Locate the cell with the specified text and output its (x, y) center coordinate. 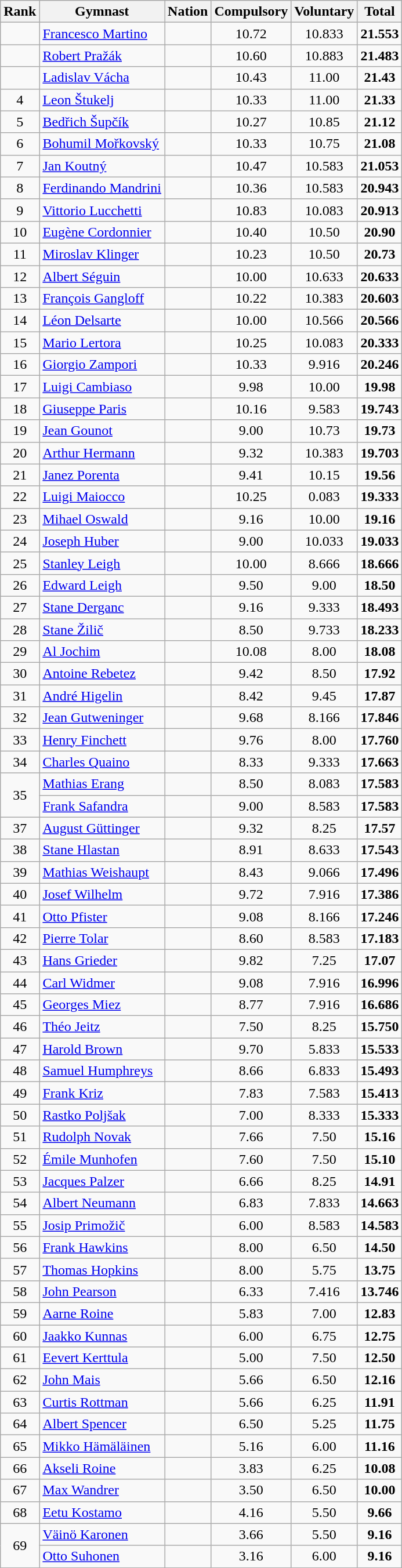
21 (20, 475)
Jaakko Kunnas (102, 1335)
Thomas Hopkins (102, 1269)
10.83 (251, 210)
10.23 (251, 254)
7.416 (324, 1291)
9.583 (324, 409)
Aarne Roine (102, 1313)
9.72 (251, 894)
8 (20, 188)
13.75 (379, 1269)
Émile Munhofen (102, 1159)
8.666 (324, 563)
8.43 (251, 872)
14.663 (379, 1203)
66 (20, 1468)
59 (20, 1313)
Gymnast (102, 12)
Mario Lertora (102, 343)
38 (20, 850)
12.50 (379, 1358)
Voluntary (324, 12)
63 (20, 1402)
Otto Pfister (102, 916)
Théo Jeitz (102, 1027)
Max Wandrer (102, 1490)
Pierre Tolar (102, 938)
7.60 (251, 1159)
62 (20, 1380)
21.553 (379, 34)
Nation (188, 12)
8.33 (251, 762)
15.493 (379, 1071)
14.91 (379, 1181)
Joseph Huber (102, 541)
9.916 (324, 365)
8.333 (324, 1115)
Eetu Kostamo (102, 1512)
Leon Štukelj (102, 100)
35 (20, 795)
21.12 (379, 122)
Väinö Karonen (102, 1534)
44 (20, 983)
10.47 (251, 166)
25 (20, 563)
15.16 (379, 1137)
18.666 (379, 563)
27 (20, 607)
30 (20, 674)
5 (20, 122)
20.246 (379, 365)
23 (20, 519)
4 (20, 100)
Janez Porenta (102, 475)
Ferdinando Mandrini (102, 188)
7 (20, 166)
Luigi Cambiaso (102, 387)
Josip Primožič (102, 1225)
10.43 (251, 78)
Eevert Kerttula (102, 1358)
52 (20, 1159)
16 (20, 365)
11.91 (379, 1402)
Charles Quaino (102, 762)
Curtis Rottman (102, 1402)
August Güttinger (102, 828)
6.75 (324, 1335)
7.25 (324, 960)
43 (20, 960)
10.16 (251, 409)
40 (20, 894)
5.833 (324, 1049)
Stanley Leigh (102, 563)
Josef Wilhelm (102, 894)
0.083 (324, 497)
60 (20, 1335)
Jean Gutweninger (102, 718)
6 (20, 144)
Ladislav Vácha (102, 78)
22 (20, 497)
6.83 (251, 1203)
21.43 (379, 78)
17.57 (379, 828)
10.60 (251, 56)
10.22 (251, 299)
49 (20, 1093)
31 (20, 696)
17.663 (379, 762)
19.333 (379, 497)
Luigi Maiocco (102, 497)
Stane Derganc (102, 607)
9.98 (251, 387)
Carl Widmer (102, 983)
19.033 (379, 541)
9.42 (251, 674)
Eugène Cordonnier (102, 232)
12.75 (379, 1335)
19.703 (379, 453)
Akseli Roine (102, 1468)
9.68 (251, 718)
Vittorio Lucchetti (102, 210)
18.233 (379, 629)
8.633 (324, 850)
55 (20, 1225)
Henry Finchett (102, 740)
Georges Miez (102, 1005)
Compulsory (251, 12)
7.66 (251, 1137)
10.833 (324, 34)
5.25 (324, 1424)
48 (20, 1071)
21.053 (379, 166)
18.493 (379, 607)
5.16 (251, 1446)
Rastko Poljšak (102, 1115)
18 (20, 409)
4.16 (251, 1512)
12 (20, 277)
15.533 (379, 1049)
10.36 (251, 188)
5.75 (324, 1269)
15.413 (379, 1093)
18.08 (379, 652)
Giorgio Zampori (102, 365)
58 (20, 1291)
9.066 (324, 872)
19.16 (379, 519)
13.746 (379, 1291)
Francesco Martino (102, 34)
65 (20, 1446)
Frank Kriz (102, 1093)
10.73 (324, 431)
5.83 (251, 1313)
Harold Brown (102, 1049)
Jan Koutný (102, 166)
10 (20, 232)
20.913 (379, 210)
Bedřich Šupčík (102, 122)
17.386 (379, 894)
47 (20, 1049)
Giuseppe Paris (102, 409)
28 (20, 629)
61 (20, 1358)
67 (20, 1490)
François Gangloff (102, 299)
37 (20, 828)
Mathias Erang (102, 784)
11.75 (379, 1424)
3.83 (251, 1468)
17.760 (379, 740)
Edward Leigh (102, 585)
10.40 (251, 232)
10.633 (324, 277)
10.883 (324, 56)
17.246 (379, 916)
46 (20, 1027)
19.98 (379, 387)
18.50 (379, 585)
15.10 (379, 1159)
16.996 (379, 983)
21.08 (379, 144)
Miroslav Klinger (102, 254)
Stane Žilič (102, 629)
33 (20, 740)
20.633 (379, 277)
13 (20, 299)
32 (20, 718)
21.483 (379, 56)
64 (20, 1424)
3.66 (251, 1534)
17.846 (379, 718)
7.83 (251, 1093)
8.77 (251, 1005)
10.85 (324, 122)
Mihael Oswald (102, 519)
51 (20, 1137)
20.333 (379, 343)
8.91 (251, 850)
Léon Delsarte (102, 321)
15.333 (379, 1115)
9.41 (251, 475)
19 (20, 431)
57 (20, 1269)
17 (20, 387)
12.83 (379, 1313)
Frank Safandra (102, 806)
Arthur Hermann (102, 453)
Total (379, 12)
8.66 (251, 1071)
17.87 (379, 696)
24 (20, 541)
Albert Neumann (102, 1203)
20.566 (379, 321)
34 (20, 762)
9.76 (251, 740)
68 (20, 1512)
8.60 (251, 938)
56 (20, 1247)
Albert Séguin (102, 277)
11.16 (379, 1446)
42 (20, 938)
Frank Hawkins (102, 1247)
15.750 (379, 1027)
20.90 (379, 232)
17.92 (379, 674)
41 (20, 916)
10.75 (324, 144)
Albert Spencer (102, 1424)
7.833 (324, 1203)
Mikko Hämäläinen (102, 1446)
Rank (20, 12)
50 (20, 1115)
John Pearson (102, 1291)
9.50 (251, 585)
17.543 (379, 850)
Rudolph Novak (102, 1137)
14 (20, 321)
9.66 (379, 1512)
39 (20, 872)
Jean Gounot (102, 431)
9.733 (324, 629)
54 (20, 1203)
Antoine Rebetez (102, 674)
6.33 (251, 1291)
8.083 (324, 784)
17.183 (379, 938)
10.033 (324, 541)
10.566 (324, 321)
9 (20, 210)
John Mais (102, 1380)
Al Jochim (102, 652)
69 (20, 1545)
20 (20, 453)
10.27 (251, 122)
16.686 (379, 1005)
Samuel Humphreys (102, 1071)
53 (20, 1181)
6.66 (251, 1181)
Robert Pražák (102, 56)
11 (20, 254)
9.45 (324, 696)
Jacques Palzer (102, 1181)
20.943 (379, 188)
20.73 (379, 254)
14.583 (379, 1225)
12.16 (379, 1380)
Mathias Weishaupt (102, 872)
19.56 (379, 475)
19.743 (379, 409)
45 (20, 1005)
14.50 (379, 1247)
8.42 (251, 696)
3.16 (251, 1556)
9.82 (251, 960)
André Higelin (102, 696)
29 (20, 652)
26 (20, 585)
6.833 (324, 1071)
Otto Suhonen (102, 1556)
20.603 (379, 299)
21.33 (379, 100)
17.07 (379, 960)
10.72 (251, 34)
3.50 (251, 1490)
Stane Hlastan (102, 850)
Hans Grieder (102, 960)
Bohumil Mořkovský (102, 144)
5.00 (251, 1358)
9.70 (251, 1049)
10.15 (324, 475)
15 (20, 343)
7.583 (324, 1093)
17.496 (379, 872)
19.73 (379, 431)
